Detect which cell encompasses the target text, then output its [x, y] center coordinate. 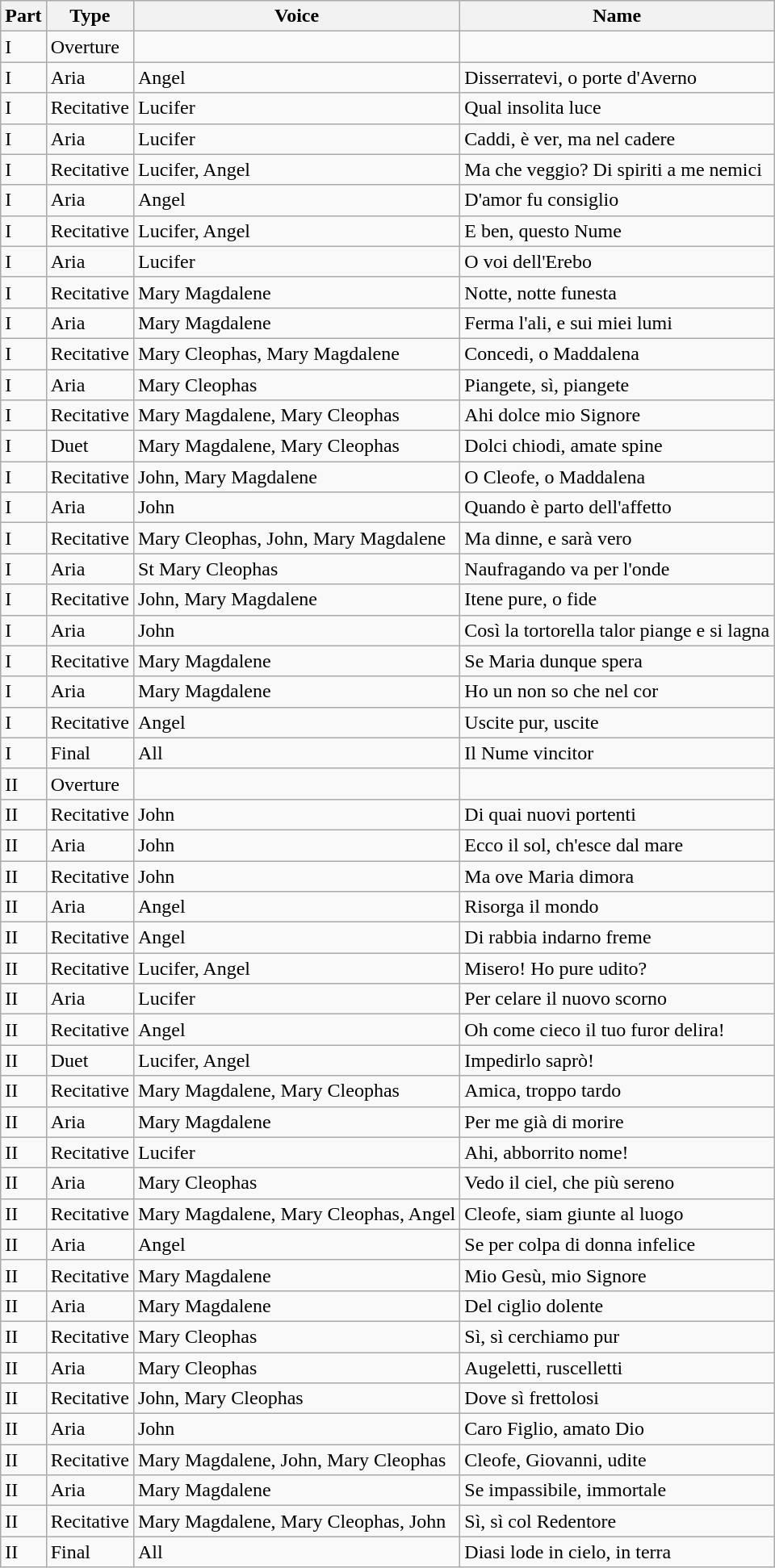
Ma dinne, e sarà vero [617, 538]
Mary Cleophas, John, Mary Magdalene [296, 538]
Sì, sì col Redentore [617, 1521]
Caro Figlio, amato Dio [617, 1429]
O voi dell'Erebo [617, 261]
Amica, troppo tardo [617, 1091]
Impedirlo saprò! [617, 1060]
Cleofe, Giovanni, udite [617, 1460]
Così la tortorella talor piange e si lagna [617, 630]
Type [90, 16]
Se impassibile, immortale [617, 1491]
Mary Magdalene, Mary Cleophas, Angel [296, 1214]
Misero! Ho pure udito? [617, 968]
Disserratevi, o porte d'Averno [617, 77]
Dolci chiodi, amate spine [617, 446]
Cleofe, siam giunte al luogo [617, 1214]
Del ciglio dolente [617, 1306]
Mio Gesù, mio Signore [617, 1275]
Quando è parto dell'affetto [617, 508]
Mary Magdalene, John, Mary Cleophas [296, 1460]
Part [23, 16]
Se Maria dunque spera [617, 661]
Augeletti, ruscelletti [617, 1368]
Il Nume vincitor [617, 753]
Notte, notte funesta [617, 292]
E ben, questo Nume [617, 231]
Ecco il sol, ch'esce dal mare [617, 845]
Per me già di morire [617, 1122]
Naufragando va per l'onde [617, 569]
D'amor fu consiglio [617, 200]
Piangete, sì, piangete [617, 385]
John, Mary Cleophas [296, 1399]
O Cleofe, o Maddalena [617, 477]
Name [617, 16]
Di rabbia indarno freme [617, 938]
Ma che veggio? Di spiriti a me nemici [617, 169]
Ferma l'ali, e sui miei lumi [617, 323]
Ma ove Maria dimora [617, 876]
Uscite pur, uscite [617, 722]
Concedi, o Maddalena [617, 353]
Vedo il ciel, che più sereno [617, 1183]
Voice [296, 16]
Dove sì frettolosi [617, 1399]
Ahi, abborrito nome! [617, 1152]
Per celare il nuovo scorno [617, 999]
Ahi dolce mio Signore [617, 416]
Mary Magdalene, Mary Cleophas, John [296, 1521]
Ho un non so che nel cor [617, 692]
Mary Cleophas, Mary Magdalene [296, 353]
Qual insolita luce [617, 108]
St Mary Cleophas [296, 569]
Se per colpa di donna infelice [617, 1244]
Sì, sì cerchiamo pur [617, 1336]
Di quai nuovi portenti [617, 814]
Itene pure, o fide [617, 600]
Caddi, è ver, ma nel cadere [617, 139]
Oh come cieco il tuo furor delira! [617, 1030]
Diasi lode in cielo, in terra [617, 1552]
Risorga il mondo [617, 907]
